Find where the given text appears and provide that cell's center as (x, y) coordinate. 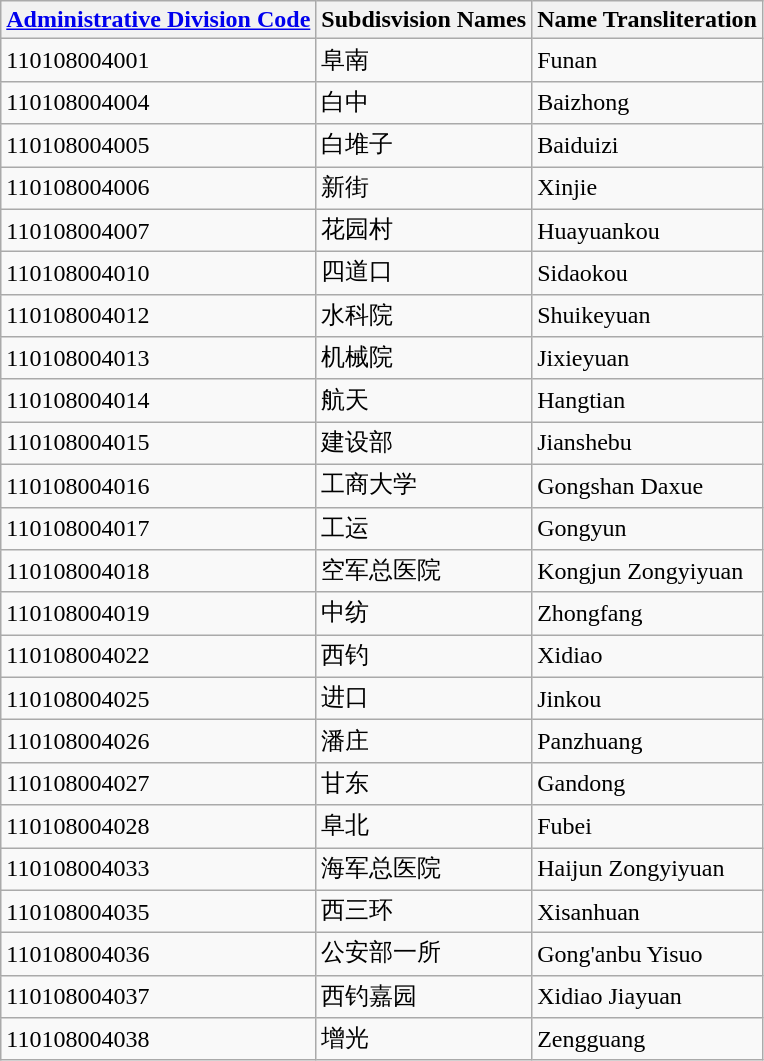
Fubei (648, 826)
Haijun Zongyiyuan (648, 870)
Xidiao (648, 656)
潘庄 (424, 742)
甘东 (424, 784)
机械院 (424, 358)
110108004014 (158, 400)
花园村 (424, 230)
Jixieyuan (648, 358)
110108004035 (158, 912)
中纺 (424, 614)
Kongjun Zongyiyuan (648, 572)
110108004019 (158, 614)
白中 (424, 102)
110108004010 (158, 274)
西钓 (424, 656)
Xinjie (648, 188)
新街 (424, 188)
公安部一所 (424, 954)
Xisanhuan (648, 912)
110108004005 (158, 146)
110108004007 (158, 230)
白堆子 (424, 146)
工商大学 (424, 486)
Shuikeyuan (648, 316)
110108004017 (158, 528)
110108004028 (158, 826)
航天 (424, 400)
110108004016 (158, 486)
110108004018 (158, 572)
Jinkou (648, 698)
Xidiao Jiayuan (648, 996)
增光 (424, 1040)
110108004015 (158, 444)
110108004001 (158, 60)
Hangtian (648, 400)
110108004012 (158, 316)
建设部 (424, 444)
110108004027 (158, 784)
Gong'anbu Yisuo (648, 954)
Baizhong (648, 102)
110108004025 (158, 698)
Gandong (648, 784)
110108004037 (158, 996)
110108004038 (158, 1040)
Subdisvision Names (424, 20)
海军总医院 (424, 870)
110108004022 (158, 656)
Huayuankou (648, 230)
四道口 (424, 274)
Baiduizi (648, 146)
水科院 (424, 316)
110108004004 (158, 102)
Zengguang (648, 1040)
110108004036 (158, 954)
110108004033 (158, 870)
Funan (648, 60)
空军总医院 (424, 572)
进口 (424, 698)
Name Transliteration (648, 20)
Gongyun (648, 528)
Jianshebu (648, 444)
Panzhuang (648, 742)
Administrative Division Code (158, 20)
Gongshan Daxue (648, 486)
西钓嘉园 (424, 996)
阜北 (424, 826)
Sidaokou (648, 274)
Zhongfang (648, 614)
110108004006 (158, 188)
工运 (424, 528)
110108004013 (158, 358)
110108004026 (158, 742)
西三环 (424, 912)
阜南 (424, 60)
